From the cell containing the given text, extract its center point as (X, Y) coordinate. 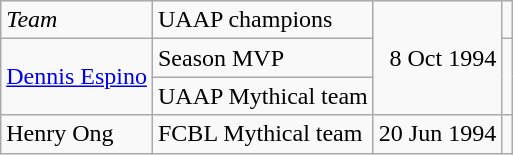
UAAP champions (262, 20)
Henry Ong (77, 134)
Dennis Espino (77, 77)
UAAP Mythical team (262, 96)
Team (77, 20)
FCBL Mythical team (262, 134)
Season MVP (262, 58)
20 Jun 1994 (437, 134)
8 Oct 1994 (437, 58)
